Output the [x, y] coordinate of the center of the cell containing the given text.  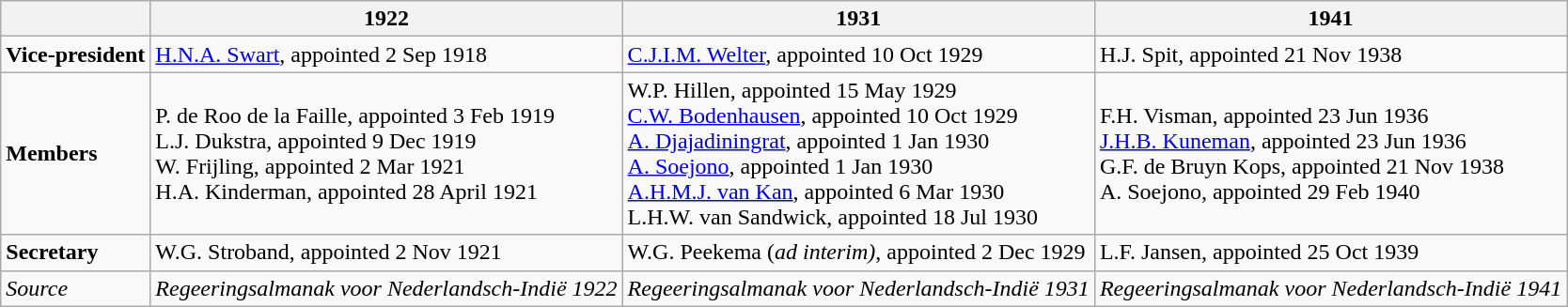
H.J. Spit, appointed 21 Nov 1938 [1330, 54]
H.N.A. Swart, appointed 2 Sep 1918 [386, 54]
W.G. Peekema (ad interim), appointed 2 Dec 1929 [858, 253]
Vice-president [75, 54]
1931 [858, 19]
1922 [386, 19]
Regeeringsalmanak voor Nederlandsch-Indië 1941 [1330, 288]
W.G. Stroband, appointed 2 Nov 1921 [386, 253]
Regeeringsalmanak voor Nederlandsch-Indië 1931 [858, 288]
L.F. Jansen, appointed 25 Oct 1939 [1330, 253]
F.H. Visman, appointed 23 Jun 1936J.H.B. Kuneman, appointed 23 Jun 1936G.F. de Bruyn Kops, appointed 21 Nov 1938A. Soejono, appointed 29 Feb 1940 [1330, 154]
1941 [1330, 19]
C.J.I.M. Welter, appointed 10 Oct 1929 [858, 54]
Regeeringsalmanak voor Nederlandsch-Indië 1922 [386, 288]
Members [75, 154]
Secretary [75, 253]
Source [75, 288]
